Locate the cell with the specified text and output its (X, Y) center coordinate. 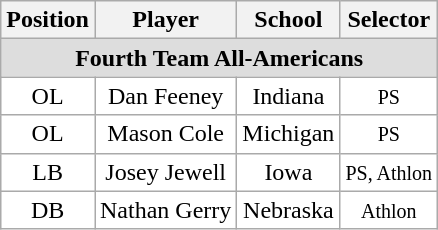
Indiana (288, 96)
Nathan Gerry (165, 210)
Iowa (288, 172)
PS, Athlon (389, 172)
DB (48, 210)
School (288, 20)
Michigan (288, 134)
Player (165, 20)
Nebraska (288, 210)
Athlon (389, 210)
Fourth Team All-Americans (220, 58)
LB (48, 172)
Mason Cole (165, 134)
Position (48, 20)
Selector (389, 20)
Josey Jewell (165, 172)
Dan Feeney (165, 96)
